Output the (X, Y) coordinate of the center of the cell containing the given text.  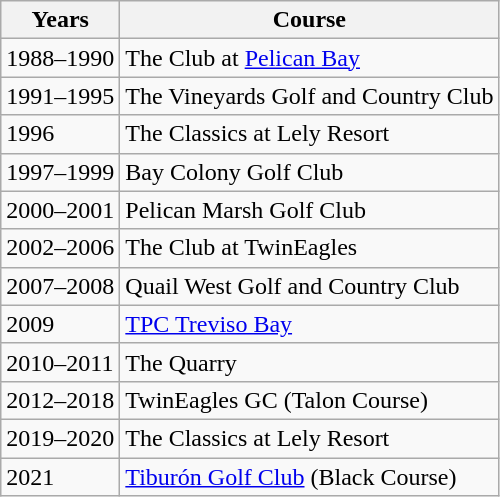
The Club at Pelican Bay (310, 58)
Pelican Marsh Golf Club (310, 210)
2010–2011 (60, 362)
2000–2001 (60, 210)
1996 (60, 134)
2009 (60, 324)
2002–2006 (60, 248)
2019–2020 (60, 438)
TPC Treviso Bay (310, 324)
The Club at TwinEagles (310, 248)
TwinEagles GC (Talon Course) (310, 400)
Years (60, 20)
2021 (60, 477)
The Quarry (310, 362)
1988–1990 (60, 58)
2012–2018 (60, 400)
2007–2008 (60, 286)
Course (310, 20)
1997–1999 (60, 172)
Tiburón Golf Club (Black Course) (310, 477)
Quail West Golf and Country Club (310, 286)
Bay Colony Golf Club (310, 172)
1991–1995 (60, 96)
The Vineyards Golf and Country Club (310, 96)
